Detect which cell encompasses the target text, then output its [x, y] center coordinate. 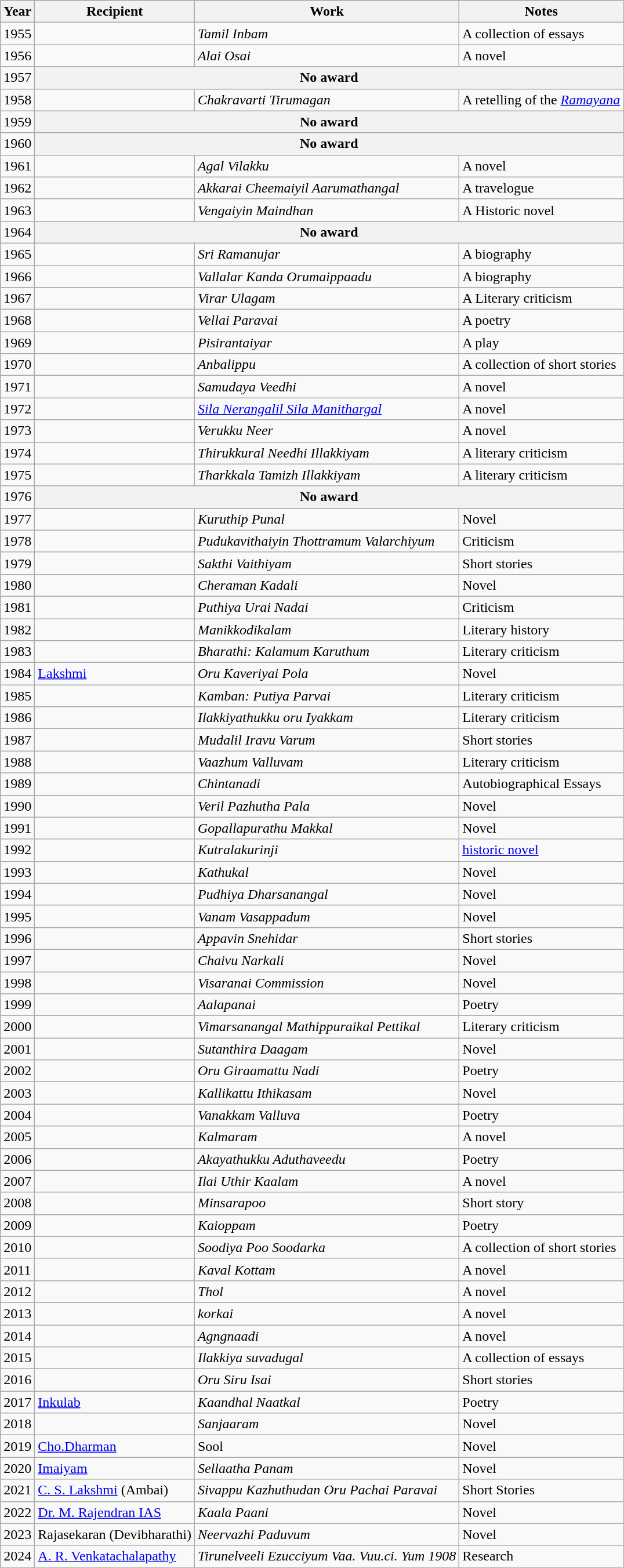
1978 [17, 541]
Research [542, 1556]
Recipient [115, 12]
A Historic novel [542, 210]
1958 [17, 100]
A poetry [542, 321]
Vanam Vasappadum [326, 916]
A retelling of the Ramayana [542, 100]
C. S. Lakshmi (Ambai) [115, 1490]
Tharkkala Tamizh Illakkiyam [326, 475]
Gopallapurathu Makkal [326, 828]
Short story [542, 1203]
Verukku Neer [326, 431]
Ilai Uthir Kaalam [326, 1181]
Sakthi Vaithiyam [326, 563]
Visaranai Commission [326, 983]
Ilakkiya suvadugal [326, 1358]
Oru Kaveriyai Pola [326, 674]
1959 [17, 122]
Cheraman Kadali [326, 585]
2006 [17, 1159]
1974 [17, 453]
1957 [17, 78]
1979 [17, 563]
1995 [17, 916]
Tirunelveeli Ezucciyum Vaa. Vuu.ci. Yum 1908 [326, 1556]
1991 [17, 828]
1992 [17, 850]
2001 [17, 1049]
Kaala Paani [326, 1512]
Oru Giraamattu Nadi [326, 1071]
Inkulab [115, 1402]
1972 [17, 409]
Samudaya Veedhi [326, 387]
Kamban: Putiya Parvai [326, 696]
A. R. Venkatachalapathy [115, 1556]
1989 [17, 784]
1981 [17, 607]
2023 [17, 1534]
2020 [17, 1468]
1980 [17, 585]
Kaandhal Naatkal [326, 1402]
2000 [17, 1027]
Kathukal [326, 872]
Sanjaaram [326, 1424]
1997 [17, 960]
Autobiographical Essays [542, 784]
1973 [17, 431]
2016 [17, 1380]
historic novel [542, 850]
1955 [17, 34]
Thol [326, 1291]
1984 [17, 674]
2009 [17, 1225]
Pudukavithaiyin Thottramum Valarchiyum [326, 541]
A Literary criticism [542, 299]
Sri Ramanujar [326, 254]
Vellai Paravai [326, 321]
2014 [17, 1335]
1986 [17, 718]
1994 [17, 894]
Vengaiyin Maindhan [326, 210]
1966 [17, 277]
Vanakkam Valluva [326, 1115]
2018 [17, 1424]
Dr. M. Rajendran IAS [115, 1512]
2022 [17, 1512]
2024 [17, 1556]
Aalapanai [326, 1005]
Sellaatha Panam [326, 1468]
Sutanthira Daagam [326, 1049]
1999 [17, 1005]
1970 [17, 365]
Work [326, 12]
1961 [17, 166]
Pudhiya Dharsanangal [326, 894]
1982 [17, 629]
Bharathi: Kalamum Karuthum [326, 652]
1976 [17, 497]
2002 [17, 1071]
Mudalil Iravu Varum [326, 740]
2013 [17, 1313]
Appavin Snehidar [326, 938]
Rajasekaran (Devibharathi) [115, 1534]
2008 [17, 1203]
1971 [17, 387]
Akayathukku Aduthaveedu [326, 1159]
Agal Vilakku [326, 166]
1977 [17, 519]
Veril Pazhutha Pala [326, 806]
2007 [17, 1181]
Minsarapoo [326, 1203]
1987 [17, 740]
Kuruthip Punal [326, 519]
Akkarai Cheemaiyil Aarumathangal [326, 188]
1967 [17, 299]
Imaiyam [115, 1468]
2004 [17, 1115]
Manikkodikalam [326, 629]
Lakshmi [115, 674]
Neervazhi Paduvum [326, 1534]
1960 [17, 144]
1996 [17, 938]
2021 [17, 1490]
1962 [17, 188]
Ilakkiyathukku oru Iyakkam [326, 718]
Sivappu Kazhuthudan Oru Pachai Paravai [326, 1490]
Sila Nerangalil Sila Manithargal [326, 409]
Short Stories [542, 1490]
2010 [17, 1247]
2015 [17, 1358]
1988 [17, 762]
Virar Ulagam [326, 299]
Kallikattu Ithikasam [326, 1093]
1975 [17, 475]
2003 [17, 1093]
Year [17, 12]
1983 [17, 652]
2017 [17, 1402]
1969 [17, 343]
Literary history [542, 629]
1998 [17, 983]
Tamil Inbam [326, 34]
Anbalippu [326, 365]
Vimarsanangal Mathippuraikal Pettikal [326, 1027]
1963 [17, 210]
A play [542, 343]
A travelogue [542, 188]
Agngnaadi [326, 1335]
Kutralakurinji [326, 850]
Vallalar Kanda Orumaippaadu [326, 277]
1964 [17, 232]
1968 [17, 321]
Pisirantaiyar [326, 343]
1956 [17, 56]
Alai Osai [326, 56]
Thirukkural Needhi Illakkiyam [326, 453]
2019 [17, 1446]
2012 [17, 1291]
Soodiya Poo Soodarka [326, 1247]
2011 [17, 1269]
Kalmaram [326, 1137]
Puthiya Urai Nadai [326, 607]
Chintanadi [326, 784]
Oru Siru Isai [326, 1380]
1965 [17, 254]
Cho.Dharman [115, 1446]
Kaioppam [326, 1225]
1990 [17, 806]
korkai [326, 1313]
Notes [542, 12]
2005 [17, 1137]
Chakravarti Tirumagan [326, 100]
1985 [17, 696]
1993 [17, 872]
Sool [326, 1446]
Vaazhum Valluvam [326, 762]
Chaivu Narkali [326, 960]
Kaval Kottam [326, 1269]
